Search for the cell housing the specified text and yield its [X, Y] center coordinate. 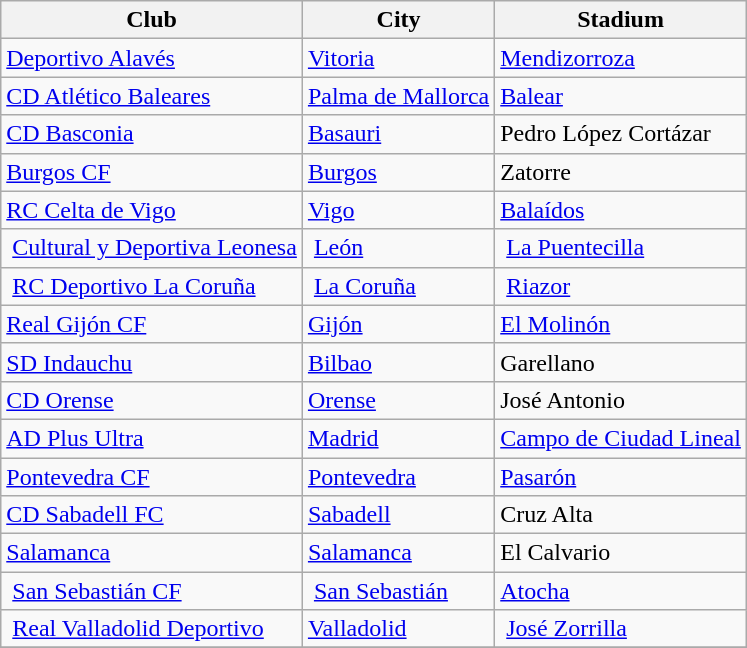
El Molinón [621, 324]
Cruz Alta [621, 515]
San Sebastián CF [152, 591]
Basauri [398, 134]
Garellano [621, 362]
CD Orense [152, 400]
Pontevedra CF [152, 477]
El Calvario [621, 553]
RC Celta de Vigo [152, 210]
Zatorre [621, 172]
Vitoria [398, 58]
San Sebastián [398, 591]
Gijón [398, 324]
Bilbao [398, 362]
Madrid [398, 438]
Orense [398, 400]
Balaídos [621, 210]
Campo de Ciudad Lineal [621, 438]
Real Gijón CF [152, 324]
SD Indauchu [152, 362]
Club [152, 20]
Pontevedra [398, 477]
CD Sabadell FC [152, 515]
AD Plus Ultra [152, 438]
Balear [621, 96]
Sabadell [398, 515]
León [398, 248]
La Puentecilla [621, 248]
Valladolid [398, 629]
Palma de Mallorca [398, 96]
Cultural y Deportiva Leonesa [152, 248]
Vigo [398, 210]
Pasarón [621, 477]
Mendizorroza [621, 58]
Burgos [398, 172]
Riazor [621, 286]
Atocha [621, 591]
Pedro López Cortázar [621, 134]
Deportivo Alavés [152, 58]
José Antonio [621, 400]
RC Deportivo La Coruña [152, 286]
CD Basconia [152, 134]
CD Atlético Baleares [152, 96]
La Coruña [398, 286]
Stadium [621, 20]
José Zorrilla [621, 629]
City [398, 20]
Burgos CF [152, 172]
Real Valladolid Deportivo [152, 629]
